Return (x, y) of the center of cell containing provided text 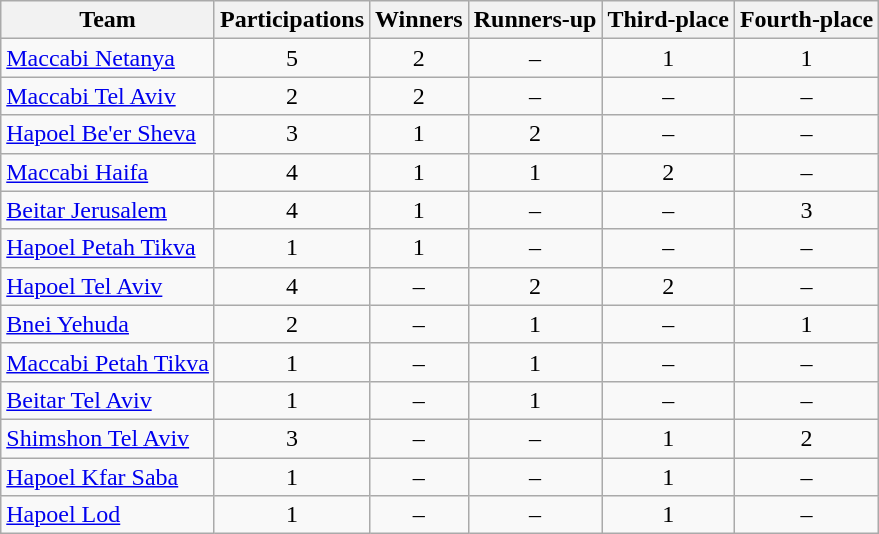
Maccabi Haifa (108, 172)
Hapoel Tel Aviv (108, 286)
Fourth-place (806, 20)
Bnei Yehuda (108, 324)
Beitar Tel Aviv (108, 400)
Hapoel Kfar Saba (108, 477)
Hapoel Be'er Sheva (108, 134)
Maccabi Tel Aviv (108, 96)
Hapoel Petah Tikva (108, 248)
Winners (420, 20)
5 (292, 58)
Third-place (668, 20)
Hapoel Lod (108, 515)
Maccabi Petah Tikva (108, 362)
Participations (292, 20)
Runners-up (535, 20)
Maccabi Netanya (108, 58)
Beitar Jerusalem (108, 210)
Team (108, 20)
Shimshon Tel Aviv (108, 438)
